Pinpoint the cell where the given text exists, returning its [x, y] midpoint coordinate. 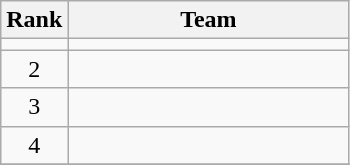
3 [34, 107]
4 [34, 145]
2 [34, 69]
Team [208, 20]
Rank [34, 20]
